For the text-containing cell, return its midpoint in [X, Y] coordinate format. 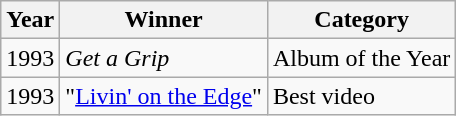
Year [30, 20]
"Livin' on the Edge" [164, 96]
Winner [164, 20]
Get a Grip [164, 58]
Category [361, 20]
Album of the Year [361, 58]
Best video [361, 96]
